Search for the cell housing the specified text and yield its [x, y] center coordinate. 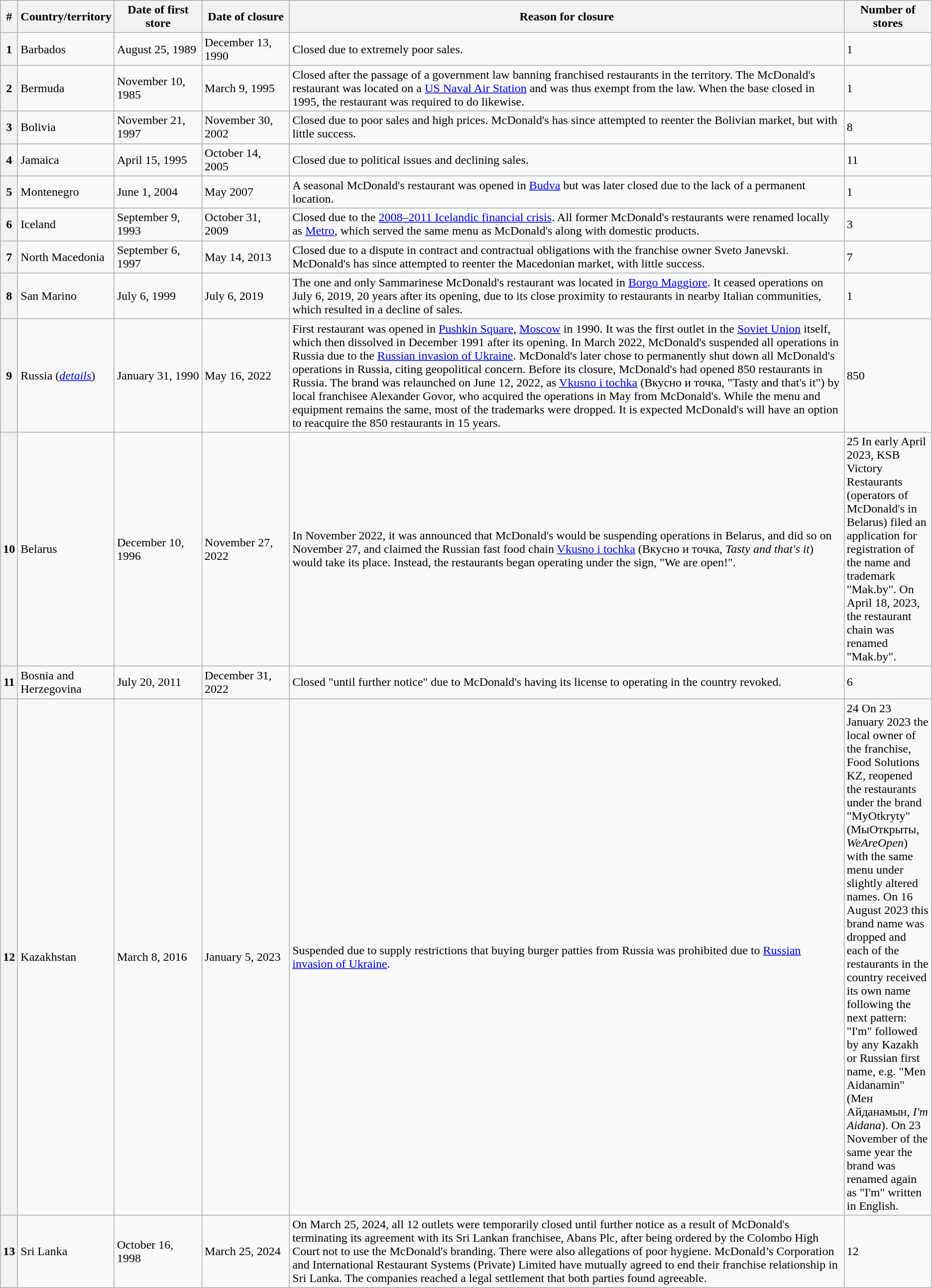
Date of closure [246, 17]
10 [9, 549]
March 25, 2024 [246, 1252]
May 2007 [246, 192]
April 15, 1995 [158, 159]
October 14, 2005 [246, 159]
North Macedonia [66, 257]
July 6, 2019 [246, 296]
November 21, 1997 [158, 128]
5 [9, 192]
Closed "until further notice" due to McDonald's having its license to operating in the country revoked. [567, 682]
850 [888, 376]
Closed due to political issues and declining sales. [567, 159]
Reason for closure [567, 17]
2 [9, 88]
November 10, 1985 [158, 88]
June 1, 2004 [158, 192]
July 20, 2011 [158, 682]
Iceland [66, 224]
January 31, 1990 [158, 376]
# [9, 17]
December 13, 1990 [246, 49]
A seasonal McDonald's restaurant was opened in Budva but was later closed due to the lack of a permanent location. [567, 192]
May 14, 2013 [246, 257]
San Marino [66, 296]
March 8, 2016 [158, 956]
September 6, 1997 [158, 257]
Bermuda [66, 88]
Jamaica [66, 159]
Belarus [66, 549]
November 27, 2022 [246, 549]
13 [9, 1252]
Kazakhstan [66, 956]
4 [9, 159]
November 30, 2002 [246, 128]
July 6, 1999 [158, 296]
October 16, 1998 [158, 1252]
May 16, 2022 [246, 376]
October 31, 2009 [246, 224]
Barbados [66, 49]
Sri Lanka [66, 1252]
Date of first store [158, 17]
Russia (details) [66, 376]
Country/territory [66, 17]
January 5, 2023 [246, 956]
Bolivia [66, 128]
August 25, 1989 [158, 49]
Bosnia and Herzegovina [66, 682]
Closed due to poor sales and high prices. McDonald's has since attempted to reenter the Bolivian market, but with little success. [567, 128]
Suspended due to supply restrictions that buying burger patties from Russia was prohibited due to Russian invasion of Ukraine. [567, 956]
March 9, 1995 [246, 88]
Closed due to extremely poor sales. [567, 49]
Montenegro [66, 192]
December 10, 1996 [158, 549]
September 9, 1993 [158, 224]
December 31, 2022 [246, 682]
9 [9, 376]
Number of stores [888, 17]
